Extract the [x, y] coordinate from the center of the cell holding the provided text.  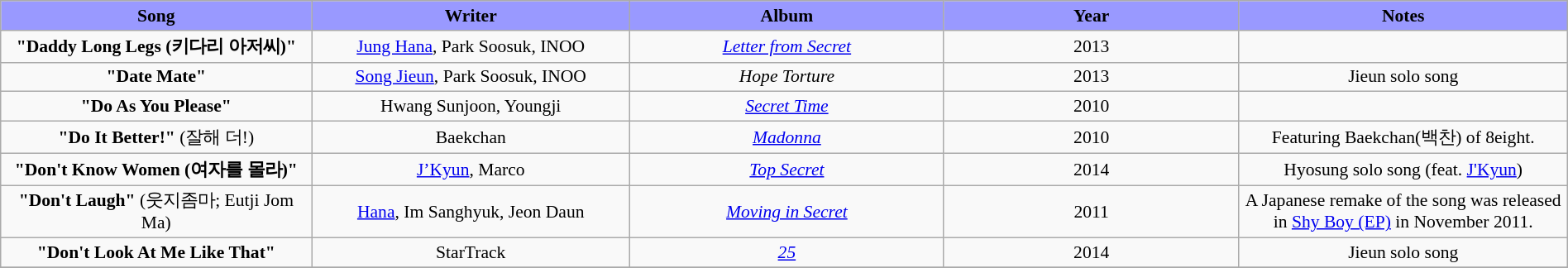
Hope Torture [787, 77]
Featuring Baekchan(백찬) of 8eight. [1403, 137]
StarTrack [471, 253]
2011 [1092, 212]
Jung Hana, Park Soosuk, INOO [471, 46]
A Japanese remake of the song was released in Shy Boy (EP) in November 2011. [1403, 212]
"Do As You Please" [156, 107]
Hana, Im Sanghyuk, Jeon Daun [471, 212]
"Don't Look At Me Like That" [156, 253]
Baekchan [471, 137]
Year [1092, 16]
Hwang Sunjoon, Youngji [471, 107]
"Do It Better!" (잘해 더!) [156, 137]
Writer [471, 16]
Notes [1403, 16]
"Don't Laugh" (웃지좀마; Eutji Jom Ma) [156, 212]
"Date Mate" [156, 77]
Secret Time [787, 107]
Top Secret [787, 169]
Album [787, 16]
Moving in Secret [787, 212]
"Daddy Long Legs (키다리 아저씨)" [156, 46]
J’Kyun, Marco [471, 169]
Madonna [787, 137]
Song [156, 16]
Song Jieun, Park Soosuk, INOO [471, 77]
"Don't Know Women (여자를 몰라)" [156, 169]
Letter from Secret [787, 46]
25 [787, 253]
Hyosung solo song (feat. J'Kyun) [1403, 169]
